Detect which cell encompasses the target text, then output its [x, y] center coordinate. 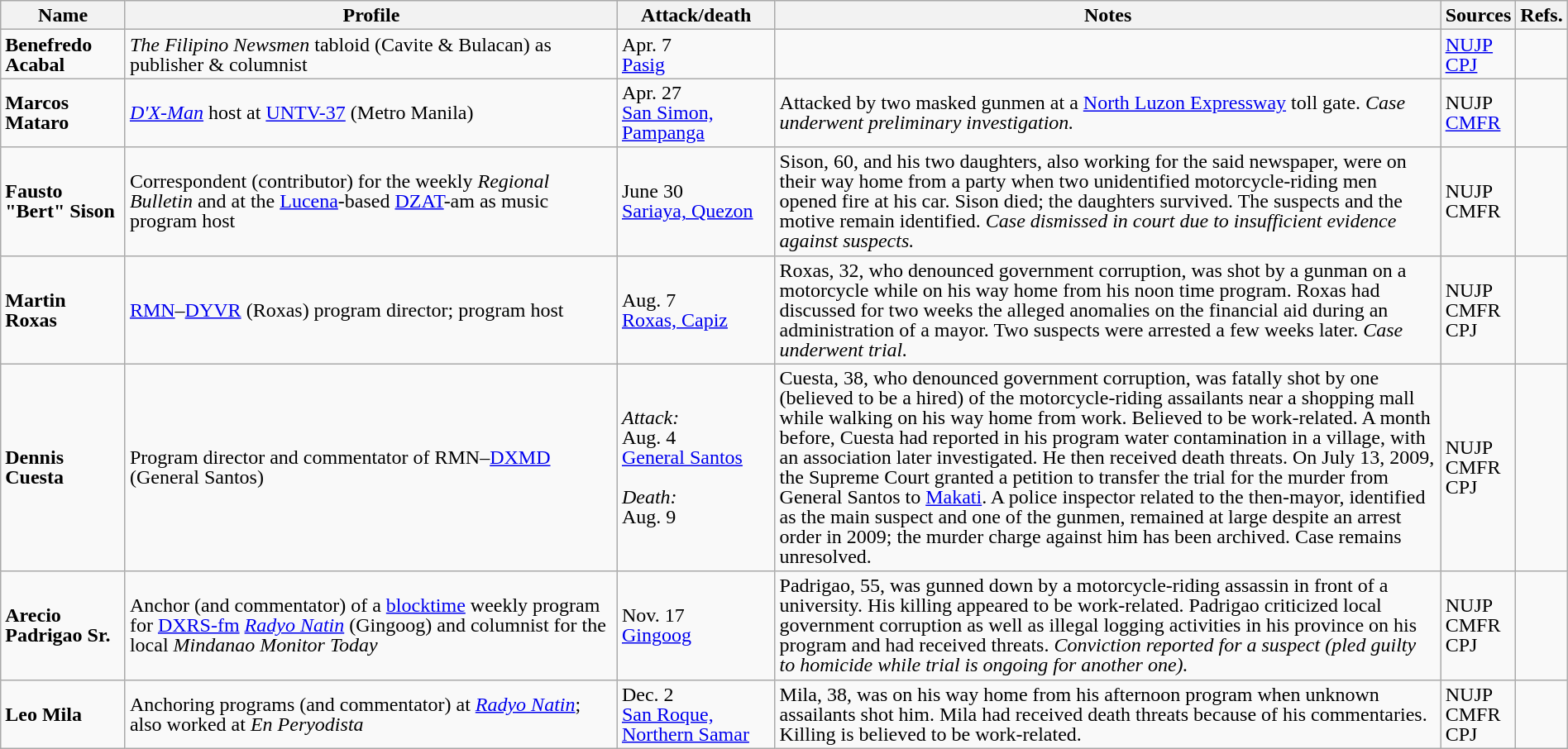
Martin Roxas [63, 309]
Profile [370, 15]
Notes [1108, 15]
Program director and commentator of RMN–DXMD (General Santos) [370, 468]
Benefredo Acabal [63, 55]
Marcos Mataro [63, 112]
Name [63, 15]
Dennis Cuesta [63, 468]
Refs. [1542, 15]
Apr. 7Pasig [696, 55]
D'X-Man host at UNTV-37 (Metro Manila) [370, 112]
NUJPCPJ [1479, 55]
Attacked by two masked gunmen at a North Luzon Expressway toll gate. Case underwent preliminary investigation. [1108, 112]
Nov. 17Gingoog [696, 625]
Aug. 7Roxas, Capiz [696, 309]
Leo Mila [63, 714]
Sources [1479, 15]
Apr. 27San Simon, Pampanga [696, 112]
Attack/death [696, 15]
RMN–DYVR (Roxas) program director; program host [370, 309]
Anchor (and commentator) of a blocktime weekly program for DXRS-fm Radyo Natin (Gingoog) and columnist for the local Mindanao Monitor Today [370, 625]
The Filipino Newsmen tabloid (Cavite & Bulacan) as publisher & columnist [370, 55]
June 30Sariaya, Quezon [696, 202]
Attack:Aug. 4General SantosDeath:Aug. 9 [696, 468]
Dec. 2San Roque, Northern Samar [696, 714]
Fausto "Bert" Sison [63, 202]
Anchoring programs (and commentator) at Radyo Natin; also worked at En Peryodista [370, 714]
Correspondent (contributor) for the weekly Regional Bulletin and at the Lucena-based DZAT-am as music program host [370, 202]
Arecio Padrigao Sr. [63, 625]
